Detect which cell encompasses the target text, then output its [x, y] center coordinate. 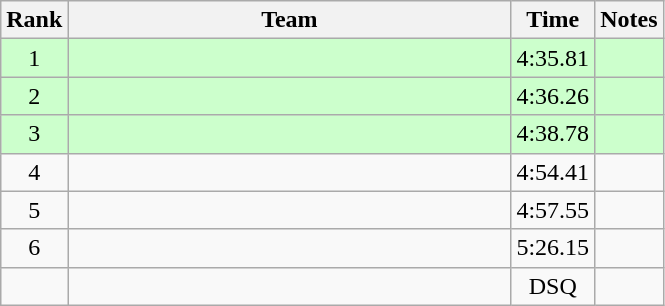
Rank [34, 20]
5 [34, 210]
4:54.41 [553, 172]
6 [34, 248]
5:26.15 [553, 248]
4:57.55 [553, 210]
4:38.78 [553, 134]
3 [34, 134]
Time [553, 20]
1 [34, 58]
4 [34, 172]
DSQ [553, 286]
4:36.26 [553, 96]
Notes [629, 20]
4:35.81 [553, 58]
2 [34, 96]
Team [290, 20]
